Extract the [x, y] coordinate from the center of the cell holding the provided text.  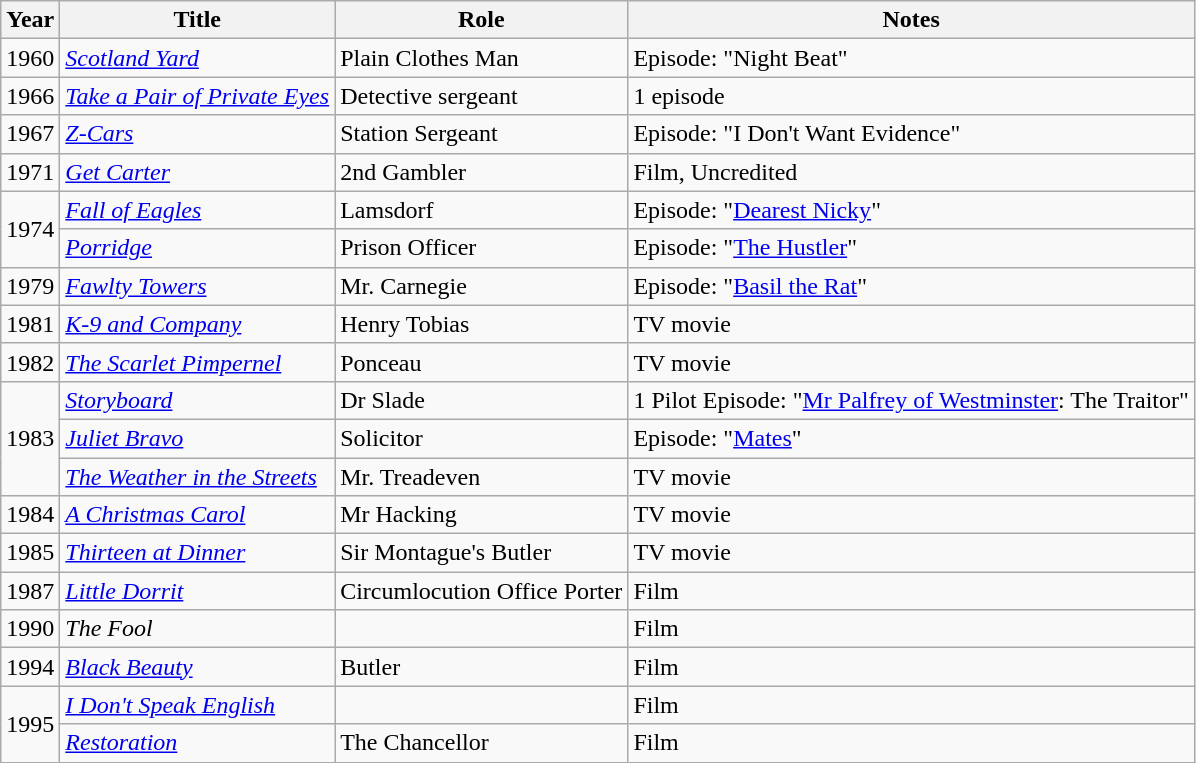
1981 [30, 324]
The Chancellor [482, 743]
Role [482, 20]
1966 [30, 96]
Film, Uncredited [912, 172]
A Christmas Carol [198, 515]
Plain Clothes Man [482, 58]
1985 [30, 553]
Episode: "Night Beat" [912, 58]
Storyboard [198, 400]
1983 [30, 438]
Episode: "The Hustler" [912, 248]
1984 [30, 515]
Mr Hacking [482, 515]
Take a Pair of Private Eyes [198, 96]
K-9 and Company [198, 324]
1990 [30, 629]
Episode: "Dearest Nicky" [912, 210]
The Weather in the Streets [198, 477]
1960 [30, 58]
Black Beauty [198, 667]
Episode: "I Don't Want Evidence" [912, 134]
Detective sergeant [482, 96]
The Fool [198, 629]
1987 [30, 591]
1 Pilot Episode: "Mr Palfrey of Westminster: The Traitor" [912, 400]
Episode: "Basil the Rat" [912, 286]
Title [198, 20]
Station Sergeant [482, 134]
Ponceau [482, 362]
Mr. Treadeven [482, 477]
Z-Cars [198, 134]
Sir Montague's Butler [482, 553]
Fawlty Towers [198, 286]
Year [30, 20]
The Scarlet Pimpernel [198, 362]
Juliet Bravo [198, 438]
1974 [30, 229]
Butler [482, 667]
I Don't Speak English [198, 705]
Solicitor [482, 438]
1979 [30, 286]
Lamsdorf [482, 210]
Prison Officer [482, 248]
Circumlocution Office Porter [482, 591]
Episode: "Mates" [912, 438]
Fall of Eagles [198, 210]
1 episode [912, 96]
1967 [30, 134]
Mr. Carnegie [482, 286]
Restoration [198, 743]
1971 [30, 172]
Porridge [198, 248]
Thirteen at Dinner [198, 553]
Notes [912, 20]
1982 [30, 362]
Little Dorrit [198, 591]
Dr Slade [482, 400]
Henry Tobias [482, 324]
Get Carter [198, 172]
1995 [30, 724]
Scotland Yard [198, 58]
1994 [30, 667]
2nd Gambler [482, 172]
